Provide the [x, y] coordinate of the cell's center where the given text is located.  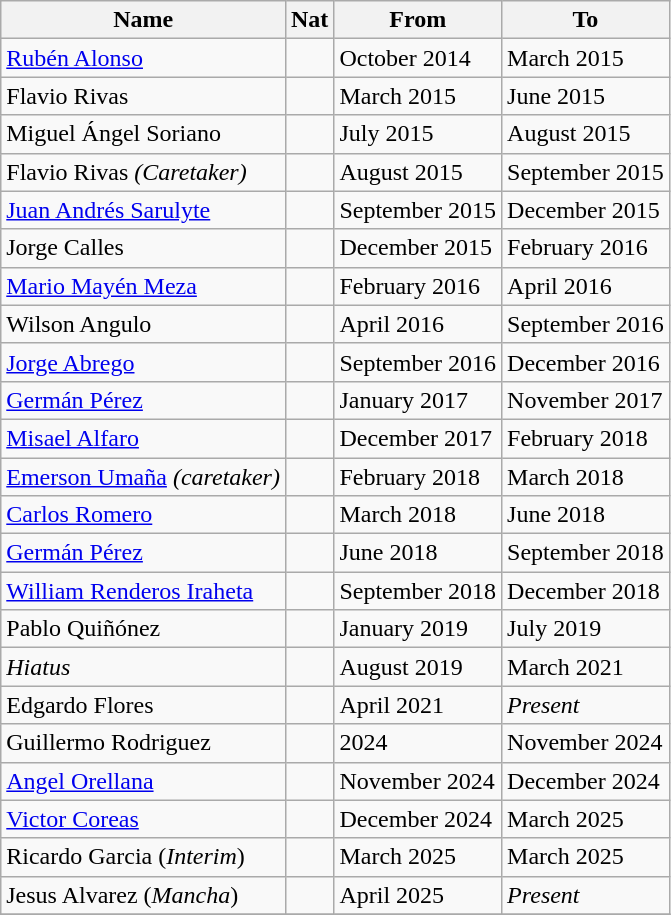
April 2021 [418, 705]
March 2021 [586, 667]
January 2017 [418, 400]
January 2019 [418, 629]
Jorge Abrego [144, 362]
July 2015 [418, 134]
William Renderos Iraheta [144, 591]
Pablo Quiñónez [144, 629]
June 2015 [586, 96]
Jesus Alvarez (Mancha) [144, 895]
Mario Mayén Meza [144, 286]
July 2019 [586, 629]
Juan Andrés Sarulyte [144, 210]
From [418, 20]
Name [144, 20]
Victor Coreas [144, 819]
2024 [418, 743]
December 2017 [418, 438]
Hiatus [144, 667]
October 2014 [418, 58]
Wilson Angulo [144, 324]
November 2017 [586, 400]
Ricardo Garcia (Interim) [144, 857]
Angel Orellana [144, 781]
Flavio Rivas (Caretaker) [144, 172]
Miguel Ángel Soriano [144, 134]
Jorge Calles [144, 248]
Nat [309, 20]
April 2025 [418, 895]
December 2018 [586, 591]
Carlos Romero [144, 515]
Misael Alfaro [144, 438]
Emerson Umaña (caretaker) [144, 477]
Edgardo Flores [144, 705]
Guillermo Rodriguez [144, 743]
December 2016 [586, 362]
Rubén Alonso [144, 58]
To [586, 20]
Flavio Rivas [144, 96]
August 2019 [418, 667]
